Return the [x, y] coordinate for the center point of the cell that contains the specified text.  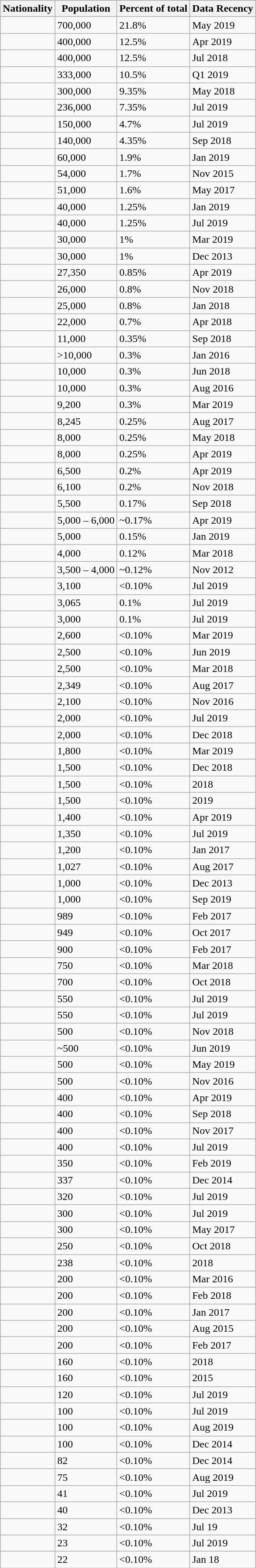
3,100 [86, 586]
750 [86, 965]
150,000 [86, 124]
Nov 2017 [223, 1131]
3,065 [86, 603]
1,027 [86, 867]
140,000 [86, 140]
1,350 [86, 834]
Aug 2015 [223, 1329]
Jan 2016 [223, 355]
2019 [223, 801]
949 [86, 932]
320 [86, 1196]
333,000 [86, 75]
1.9% [154, 157]
Feb 2018 [223, 1296]
Jun 2018 [223, 372]
Nationality [28, 9]
22,000 [86, 322]
23 [86, 1543]
4.35% [154, 140]
Sep 2019 [223, 900]
236,000 [86, 108]
2015 [223, 1378]
2,100 [86, 701]
3,000 [86, 619]
0.7% [154, 322]
337 [86, 1180]
11,000 [86, 339]
300,000 [86, 91]
22 [86, 1560]
700,000 [86, 25]
41 [86, 1493]
10.5% [154, 75]
0.15% [154, 537]
0.85% [154, 273]
Jan 18 [223, 1560]
4.7% [154, 124]
5,000 – 6,000 [86, 520]
~500 [86, 1048]
Mar 2016 [223, 1279]
8,245 [86, 421]
21.8% [154, 25]
Apr 2018 [223, 322]
~0.17% [154, 520]
1.6% [154, 190]
900 [86, 949]
350 [86, 1164]
26,000 [86, 289]
Data Recency [223, 9]
250 [86, 1246]
75 [86, 1477]
1,800 [86, 751]
238 [86, 1263]
0.17% [154, 504]
Q1 2019 [223, 75]
2,600 [86, 636]
7.35% [154, 108]
1,400 [86, 817]
Population [86, 9]
6,100 [86, 487]
51,000 [86, 190]
5,000 [86, 537]
3,500 – 4,000 [86, 570]
>10,000 [86, 355]
54,000 [86, 173]
~0.12% [154, 570]
6,500 [86, 470]
Oct 2017 [223, 932]
1.7% [154, 173]
700 [86, 982]
60,000 [86, 157]
0.12% [154, 553]
27,350 [86, 273]
32 [86, 1526]
Feb 2019 [223, 1164]
Nov 2015 [223, 173]
9.35% [154, 91]
Jul 19 [223, 1526]
2,349 [86, 685]
120 [86, 1395]
Nov 2012 [223, 570]
82 [86, 1460]
Aug 2016 [223, 388]
5,500 [86, 504]
25,000 [86, 306]
989 [86, 916]
0.35% [154, 339]
4,000 [86, 553]
Jul 2018 [223, 58]
Jan 2018 [223, 306]
9,200 [86, 404]
40 [86, 1510]
1,200 [86, 850]
Percent of total [154, 9]
